Detect which cell encompasses the target text, then output its (X, Y) center coordinate. 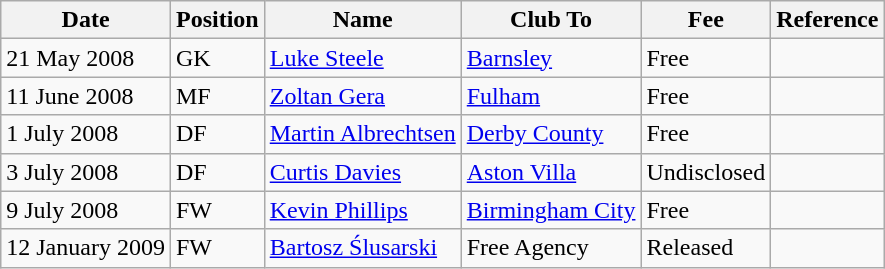
9 July 2008 (86, 210)
Barnsley (551, 58)
Luke Steele (362, 58)
Undisclosed (706, 172)
Club To (551, 20)
Released (706, 248)
12 January 2009 (86, 248)
Birmingham City (551, 210)
Martin Albrechtsen (362, 134)
Date (86, 20)
Position (217, 20)
Fulham (551, 96)
Free Agency (551, 248)
Fee (706, 20)
21 May 2008 (86, 58)
Zoltan Gera (362, 96)
Kevin Phillips (362, 210)
Derby County (551, 134)
3 July 2008 (86, 172)
MF (217, 96)
Reference (828, 20)
Aston Villa (551, 172)
1 July 2008 (86, 134)
Bartosz Ślusarski (362, 248)
Name (362, 20)
11 June 2008 (86, 96)
Curtis Davies (362, 172)
GK (217, 58)
